Find where the given text appears and provide that cell's center as [X, Y] coordinate. 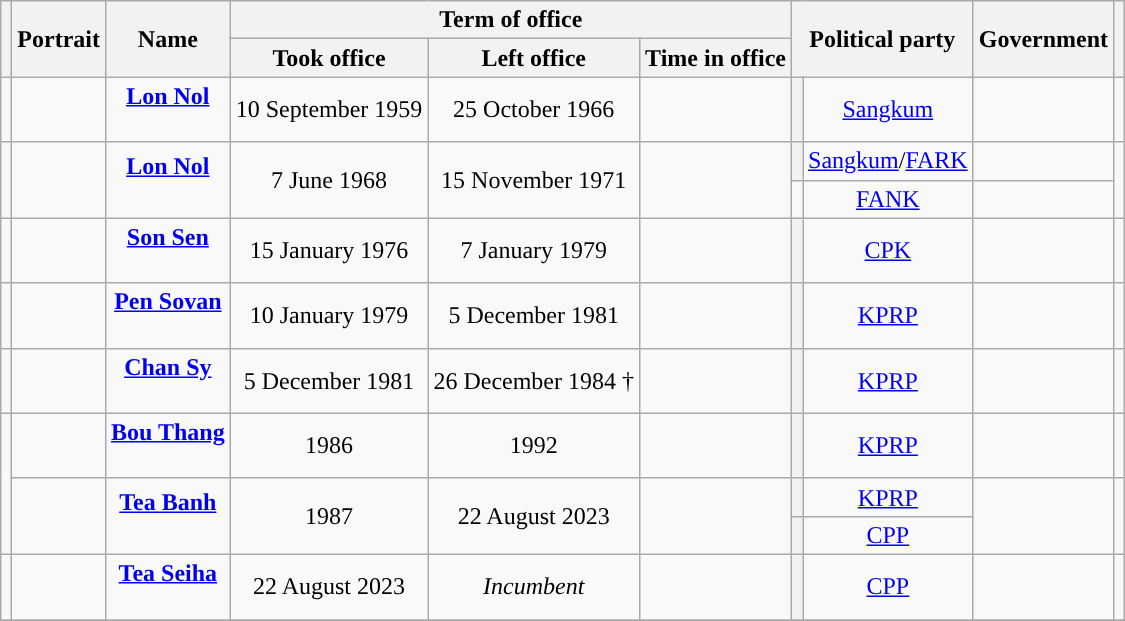
7 June 1968 [329, 180]
Time in office [716, 58]
Bou Thang [168, 446]
Political party [882, 39]
15 November 1971 [534, 180]
Chan Sy [168, 380]
Sangkum/FARK [888, 161]
Left office [534, 58]
Government [1043, 39]
Son Sen [168, 250]
Portrait [59, 39]
7 January 1979 [534, 250]
Tea Banh [168, 516]
1987 [329, 516]
Incumbent [534, 586]
10 September 1959 [329, 110]
1992 [534, 446]
15 January 1976 [329, 250]
CPK [888, 250]
26 December 1984 † [534, 380]
1986 [329, 446]
Term of office [510, 20]
Took office [329, 58]
Tea Seiha [168, 586]
10 January 1979 [329, 316]
Name [168, 39]
Sangkum [888, 110]
FANK [888, 199]
Pen Sovan [168, 316]
25 October 1966 [534, 110]
